Extract the (X, Y) coordinate from the center of the cell holding the provided text.  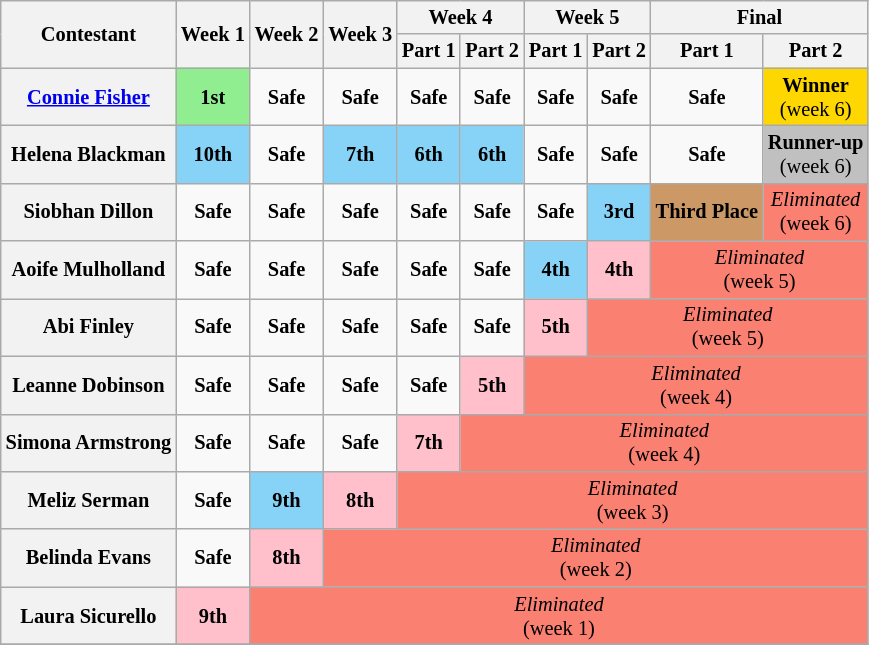
Siobhan Dillon (88, 212)
Eliminated(week 2) (596, 558)
Eliminated(week 1) (560, 616)
3rd (618, 212)
Connie Fisher (88, 97)
Contestant (88, 34)
Week 3 (360, 34)
Aoife Mulholland (88, 270)
Week 1 (213, 34)
Simona Armstrong (88, 443)
Belinda Evans (88, 558)
Meliz Serman (88, 500)
Final (760, 17)
Abi Finley (88, 327)
10th (213, 154)
Eliminated(week 3) (632, 500)
Week 5 (588, 17)
Leanne Dobinson (88, 385)
1st (213, 97)
Week 2 (287, 34)
Winner(week 6) (816, 97)
Third Place (707, 212)
Helena Blackman (88, 154)
Week 4 (460, 17)
Runner-up(week 6) (816, 154)
Eliminated(week 6) (816, 212)
Laura Sicurello (88, 616)
